Detect which cell encompasses the target text, then output its (x, y) center coordinate. 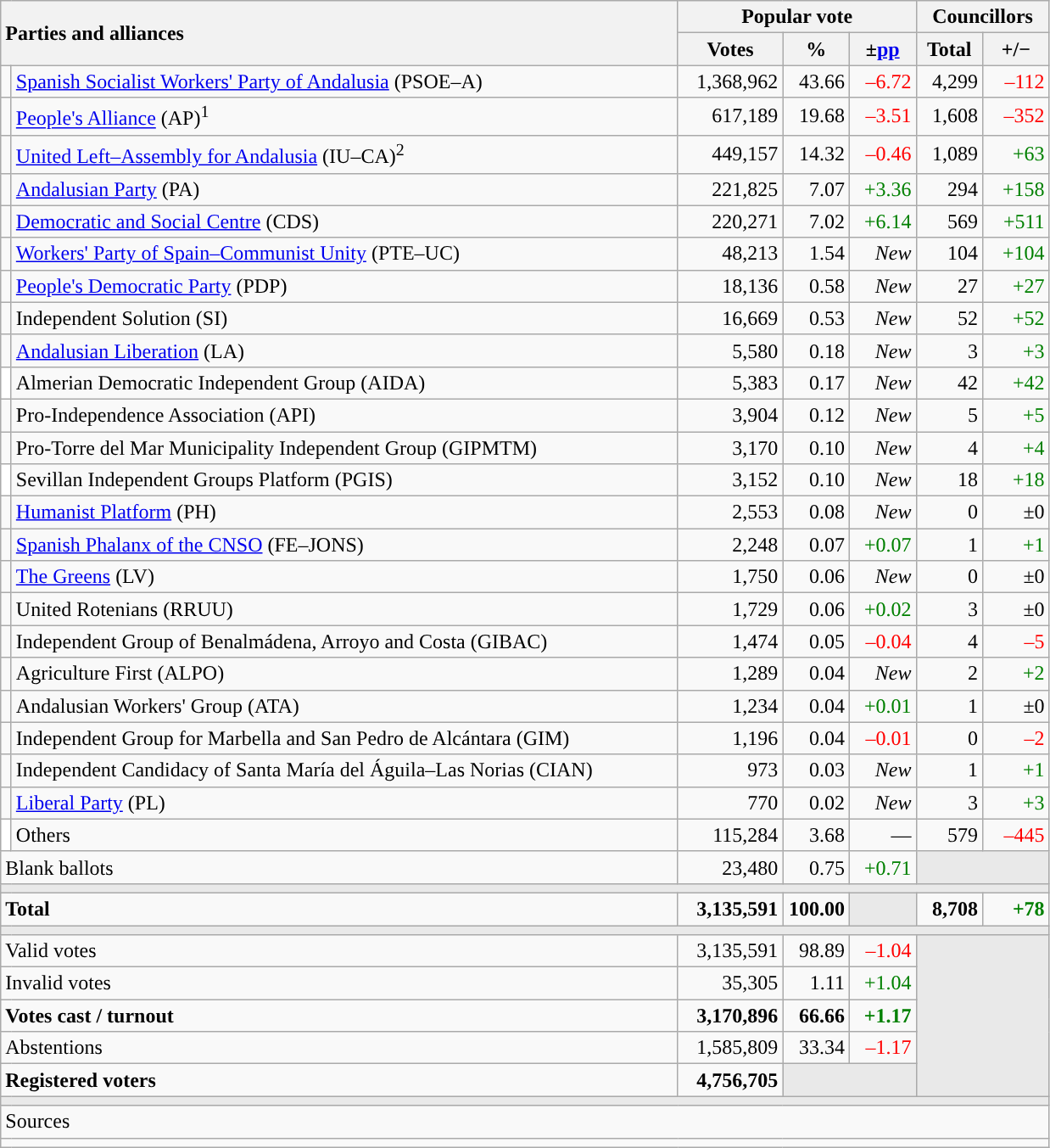
+0.01 (882, 706)
7.07 (816, 189)
7.02 (816, 221)
3.68 (816, 835)
4,299 (950, 81)
16,669 (730, 318)
+63 (1016, 154)
Liberal Party (PL) (344, 803)
+0.02 (882, 609)
33.34 (816, 1048)
+27 (1016, 286)
Independent Candidacy of Santa María del Águila–Las Norias (CIAN) (344, 770)
+42 (1016, 383)
Sevillan Independent Groups Platform (PGIS) (344, 480)
2,553 (730, 512)
–5 (1016, 641)
Others (344, 835)
2 (950, 674)
+52 (1016, 318)
18 (950, 480)
±pp (882, 49)
100.00 (816, 909)
66.66 (816, 1016)
0.05 (816, 641)
0.02 (816, 803)
18,136 (730, 286)
5,383 (730, 383)
0.75 (816, 867)
14.32 (816, 154)
United Left–Assembly for Andalusia (IU–CA)2 (344, 154)
0.58 (816, 286)
3,170 (730, 448)
–445 (1016, 835)
+78 (1016, 909)
Almerian Democratic Independent Group (AIDA) (344, 383)
Andalusian Liberation (LA) (344, 350)
19.68 (816, 117)
Spanish Phalanx of the CNSO (FE–JONS) (344, 545)
973 (730, 770)
1,729 (730, 609)
+158 (1016, 189)
Independent Solution (SI) (344, 318)
–6.72 (882, 81)
98.89 (816, 951)
Andalusian Workers' Group (ATA) (344, 706)
+1.17 (882, 1016)
Humanist Platform (PH) (344, 512)
Andalusian Party (PA) (344, 189)
–3.51 (882, 117)
2,248 (730, 545)
Pro-Independence Association (API) (344, 415)
35,305 (730, 983)
5,580 (730, 350)
–1.17 (882, 1048)
220,271 (730, 221)
–1.04 (882, 951)
+2 (1016, 674)
+1.04 (882, 983)
52 (950, 318)
4,756,705 (730, 1080)
1.54 (816, 254)
% (816, 49)
Workers' Party of Spain–Communist Unity (PTE–UC) (344, 254)
48,213 (730, 254)
+511 (1016, 221)
Pro-Torre del Mar Municipality Independent Group (GIPMTM) (344, 448)
0.12 (816, 415)
Votes (730, 49)
+4 (1016, 448)
+6.14 (882, 221)
Independent Group of Benalmádena, Arroyo and Costa (GIBAC) (344, 641)
0.08 (816, 512)
+0.07 (882, 545)
Councillors (982, 17)
Agriculture First (ALPO) (344, 674)
1,608 (950, 117)
5 (950, 415)
United Rotenians (RRUU) (344, 609)
Invalid votes (339, 983)
0.17 (816, 383)
569 (950, 221)
–112 (1016, 81)
0.03 (816, 770)
Spanish Socialist Workers' Party of Andalusia (PSOE–A) (344, 81)
43.66 (816, 81)
Abstentions (339, 1048)
1,089 (950, 154)
23,480 (730, 867)
+18 (1016, 480)
–0.01 (882, 738)
104 (950, 254)
617,189 (730, 117)
Popular vote (797, 17)
27 (950, 286)
+104 (1016, 254)
+3.36 (882, 189)
Democratic and Social Centre (CDS) (344, 221)
0.53 (816, 318)
221,825 (730, 189)
1,750 (730, 577)
Blank ballots (339, 867)
–0.46 (882, 154)
–0.04 (882, 641)
1.11 (816, 983)
42 (950, 383)
3,904 (730, 415)
1,289 (730, 674)
1,234 (730, 706)
1,196 (730, 738)
People's Alliance (AP)1 (344, 117)
115,284 (730, 835)
Votes cast / turnout (339, 1016)
294 (950, 189)
0.07 (816, 545)
449,157 (730, 154)
3,170,896 (730, 1016)
579 (950, 835)
–352 (1016, 117)
Parties and alliances (339, 33)
1,474 (730, 641)
Independent Group for Marbella and San Pedro de Alcántara (GIM) (344, 738)
+5 (1016, 415)
Registered voters (339, 1080)
3,152 (730, 480)
1,368,962 (730, 81)
People's Democratic Party (PDP) (344, 286)
–2 (1016, 738)
770 (730, 803)
Sources (525, 1122)
The Greens (LV) (344, 577)
— (882, 835)
+/− (1016, 49)
1,585,809 (730, 1048)
0.18 (816, 350)
8,708 (950, 909)
+0.71 (882, 867)
Valid votes (339, 951)
